Find where the given text appears and provide that cell's center as [x, y] coordinate. 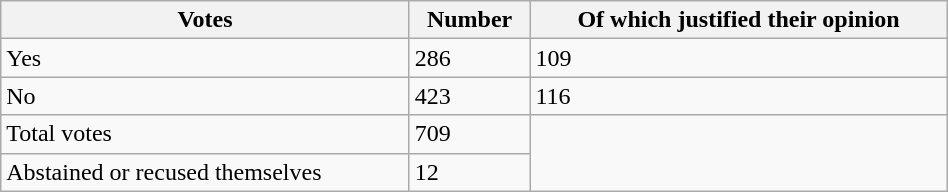
116 [738, 96]
Of which justified their opinion [738, 20]
No [205, 96]
423 [470, 96]
12 [470, 172]
Total votes [205, 134]
709 [470, 134]
109 [738, 58]
Yes [205, 58]
Abstained or recused themselves [205, 172]
Votes [205, 20]
286 [470, 58]
Number [470, 20]
